Scan for the cell matching the given text and deliver its [X, Y] coordinate at center. 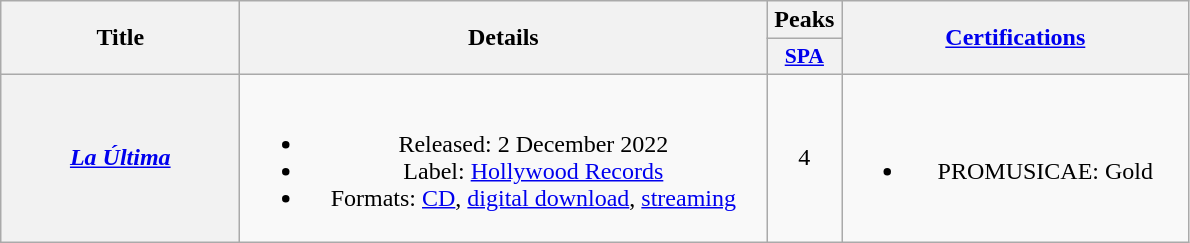
Details [504, 38]
Peaks [804, 20]
Released: 2 December 2022Label: Hollywood RecordsFormats: CD, digital download, streaming [504, 158]
4 [804, 158]
La Última [120, 158]
SPA [804, 57]
Title [120, 38]
Certifications [1016, 38]
PROMUSICAE: Gold [1016, 158]
